Pinpoint the cell where the given text exists, returning its [x, y] midpoint coordinate. 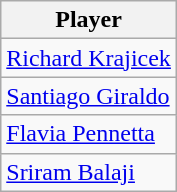
Santiago Giraldo [89, 96]
Richard Krajicek [89, 58]
Player [89, 20]
Flavia Pennetta [89, 134]
Sriram Balaji [89, 172]
